Identify which cell holds the provided text, then report its (x, y) central coordinate. 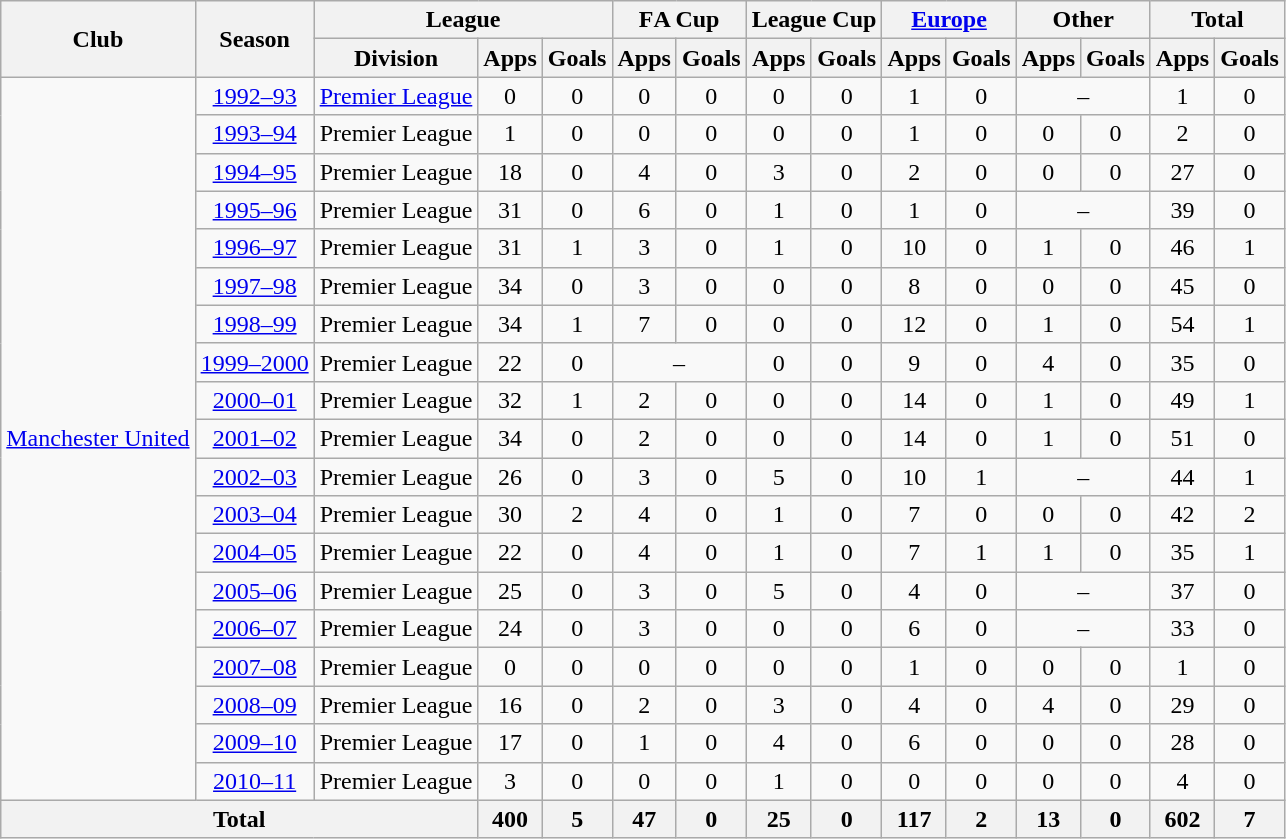
39 (1182, 210)
45 (1182, 286)
24 (510, 629)
League Cup (814, 20)
27 (1182, 172)
18 (510, 172)
Division (396, 58)
9 (914, 362)
29 (1182, 705)
2001–02 (254, 438)
Club (98, 39)
12 (914, 324)
FΑ Cup (679, 20)
602 (1182, 819)
42 (1182, 515)
Manchester United (98, 438)
1993–94 (254, 134)
30 (510, 515)
46 (1182, 248)
2010–11 (254, 781)
2003–04 (254, 515)
13 (1048, 819)
51 (1182, 438)
1998–99 (254, 324)
Other (1083, 20)
44 (1182, 477)
2005–06 (254, 591)
117 (914, 819)
2009–10 (254, 743)
400 (510, 819)
1999–2000 (254, 362)
1996–97 (254, 248)
28 (1182, 743)
2006–07 (254, 629)
1995–96 (254, 210)
49 (1182, 400)
32 (510, 400)
1992–93 (254, 96)
2000–01 (254, 400)
Europe (949, 20)
17 (510, 743)
1997–98 (254, 286)
33 (1182, 629)
8 (914, 286)
1994–95 (254, 172)
2002–03 (254, 477)
47 (644, 819)
2007–08 (254, 667)
16 (510, 705)
Season (254, 39)
37 (1182, 591)
2008–09 (254, 705)
2004–05 (254, 553)
54 (1182, 324)
26 (510, 477)
League (463, 20)
